Return [x, y] of the center of cell containing provided text 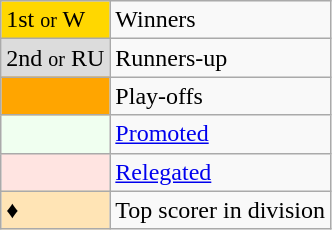
Top scorer in division [220, 210]
Relegated [220, 172]
♦ [56, 210]
Play-offs [220, 96]
1st or W [56, 20]
2nd or RU [56, 58]
Promoted [220, 134]
Winners [220, 20]
Runners-up [220, 58]
